Output the [X, Y] coordinate of the center of the cell containing the given text.  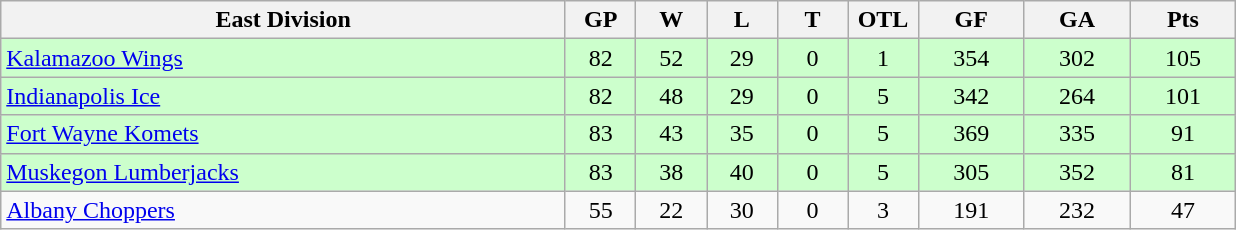
354 [971, 58]
101 [1183, 96]
55 [600, 210]
GA [1077, 20]
40 [742, 172]
Albany Choppers [284, 210]
Muskegon Lumberjacks [284, 172]
43 [672, 134]
Pts [1183, 20]
GP [600, 20]
264 [1077, 96]
35 [742, 134]
OTL [884, 20]
91 [1183, 134]
L [742, 20]
81 [1183, 172]
369 [971, 134]
30 [742, 210]
191 [971, 210]
W [672, 20]
232 [1077, 210]
38 [672, 172]
Indianapolis Ice [284, 96]
342 [971, 96]
T [812, 20]
48 [672, 96]
22 [672, 210]
Fort Wayne Komets [284, 134]
352 [1077, 172]
335 [1077, 134]
105 [1183, 58]
305 [971, 172]
52 [672, 58]
GF [971, 20]
East Division [284, 20]
47 [1183, 210]
3 [884, 210]
302 [1077, 58]
1 [884, 58]
Kalamazoo Wings [284, 58]
